Pinpoint the cell where the given text exists, returning its (x, y) midpoint coordinate. 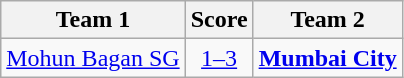
Score (219, 20)
Team 2 (328, 20)
Mumbai City (328, 58)
1–3 (219, 58)
Team 1 (93, 20)
Mohun Bagan SG (93, 58)
